Search for the cell housing the specified text and yield its [X, Y] center coordinate. 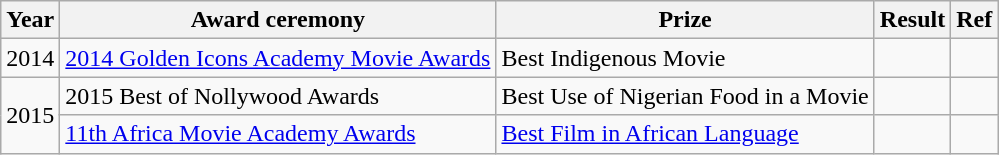
2014 [30, 58]
Best Use of Nigerian Food in a Movie [685, 96]
Result [912, 20]
Ref [974, 20]
2014 Golden Icons Academy Movie Awards [278, 58]
2015 Best of Nollywood Awards [278, 96]
Year [30, 20]
Prize [685, 20]
2015 [30, 115]
Award ceremony [278, 20]
Best Indigenous Movie [685, 58]
Best Film in African Language [685, 134]
11th Africa Movie Academy Awards [278, 134]
